Output the [x, y] coordinate of the center of the cell containing the given text.  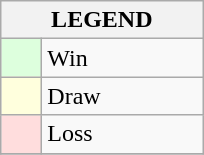
Win [122, 58]
LEGEND [102, 20]
Loss [122, 134]
Draw [122, 96]
